Search for the cell housing the specified text and yield its [x, y] center coordinate. 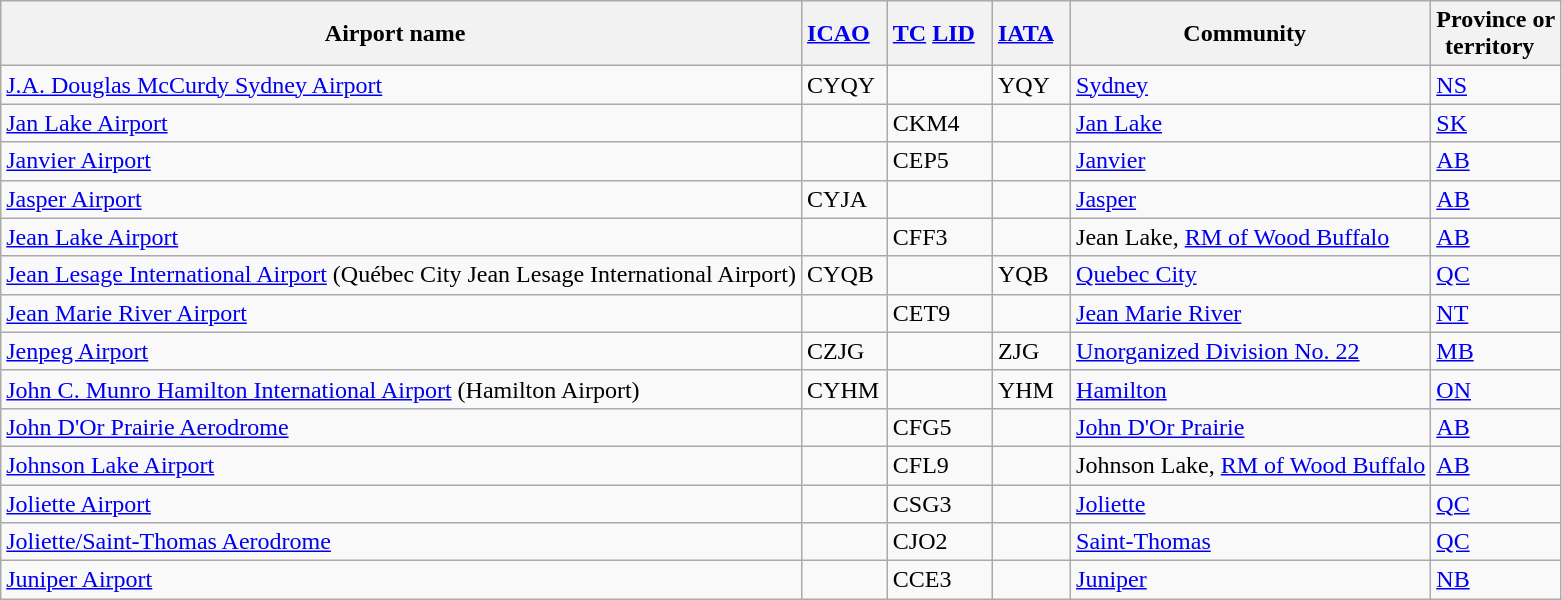
Joliette/Saint-Thomas Aerodrome [402, 542]
Sydney [1251, 85]
CFG5 [940, 427]
Community [1251, 34]
CYQB [845, 275]
YHM [1031, 389]
TC LID [940, 34]
CZJG [845, 351]
Jean Lesage International Airport (Québec City Jean Lesage International Airport) [402, 275]
NT [1496, 313]
Joliette Airport [402, 503]
CYHM [845, 389]
Jean Marie River [1251, 313]
CFF3 [940, 237]
ON [1496, 389]
NS [1496, 85]
CSG3 [940, 503]
Province orterritory [1496, 34]
NB [1496, 580]
Janvier Airport [402, 161]
Janvier [1251, 161]
SK [1496, 123]
John C. Munro Hamilton International Airport (Hamilton Airport) [402, 389]
Jasper [1251, 199]
CJO2 [940, 542]
CYJA [845, 199]
Joliette [1251, 503]
Jasper Airport [402, 199]
Jean Marie River Airport [402, 313]
Jenpeg Airport [402, 351]
John D'Or Prairie Aerodrome [402, 427]
Jean Lake Airport [402, 237]
Quebec City [1251, 275]
CCE3 [940, 580]
IATA [1031, 34]
Unorganized Division No. 22 [1251, 351]
Jan Lake [1251, 123]
Airport name [402, 34]
CET9 [940, 313]
Juniper Airport [402, 580]
Saint-Thomas [1251, 542]
Juniper [1251, 580]
J.A. Douglas McCurdy Sydney Airport [402, 85]
CKM4 [940, 123]
CFL9 [940, 465]
YQB [1031, 275]
Hamilton [1251, 389]
ZJG [1031, 351]
John D'Or Prairie [1251, 427]
Jan Lake Airport [402, 123]
MB [1496, 351]
ICAO [845, 34]
CYQY [845, 85]
Johnson Lake, RM of Wood Buffalo [1251, 465]
Johnson Lake Airport [402, 465]
Jean Lake, RM of Wood Buffalo [1251, 237]
YQY [1031, 85]
CEP5 [940, 161]
